From the cell containing the given text, extract its center point as (x, y) coordinate. 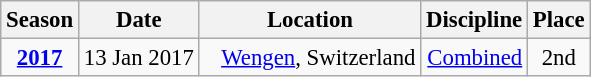
2nd (559, 58)
Wengen, Switzerland (310, 58)
Location (310, 20)
Date (138, 20)
Discipline (474, 20)
Season (40, 20)
Combined (474, 58)
2017 (40, 58)
13 Jan 2017 (138, 58)
Place (559, 20)
